Locate the cell with the specified text and output its (X, Y) center coordinate. 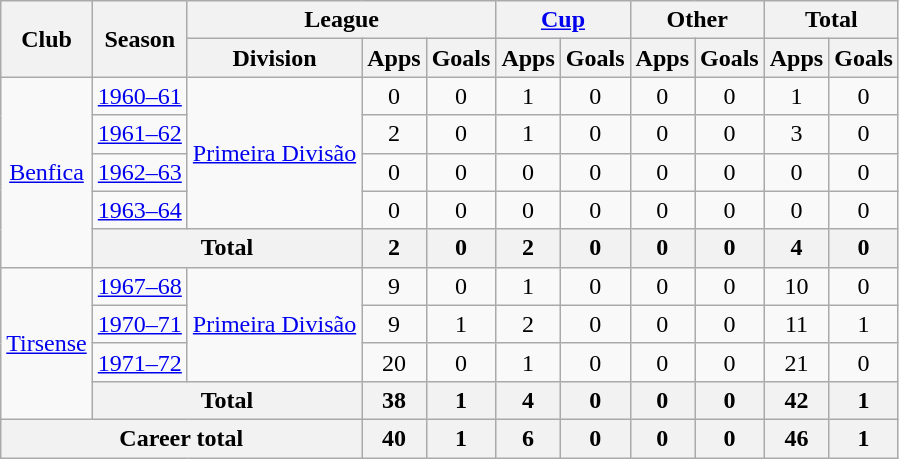
11 (796, 324)
1967–68 (140, 286)
League (342, 20)
1963–64 (140, 210)
20 (394, 362)
1970–71 (140, 324)
1961–62 (140, 134)
21 (796, 362)
Season (140, 39)
1962–63 (140, 172)
40 (394, 438)
Cup (563, 20)
38 (394, 400)
Tirsense (47, 343)
1971–72 (140, 362)
6 (528, 438)
Other (697, 20)
Benfica (47, 172)
1960–61 (140, 96)
46 (796, 438)
Career total (182, 438)
3 (796, 134)
42 (796, 400)
Division (274, 58)
Club (47, 39)
10 (796, 286)
